Scan for the cell matching the given text and deliver its [X, Y] coordinate at center. 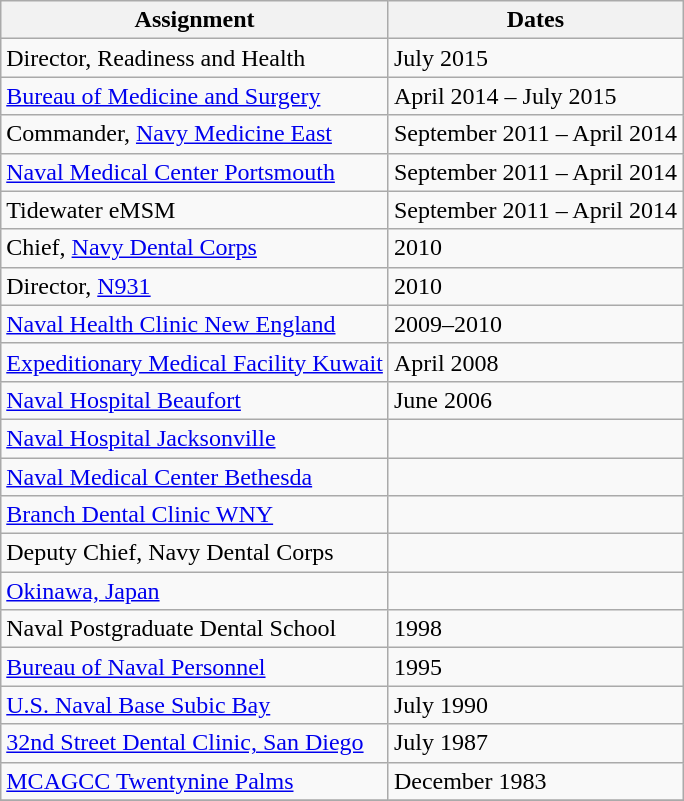
MCAGCC Twentynine Palms [195, 781]
July 2015 [535, 58]
Okinawa, Japan [195, 591]
Naval Health Clinic New England [195, 324]
Deputy Chief, Navy Dental Corps [195, 553]
2009–2010 [535, 324]
Assignment [195, 20]
Naval Postgraduate Dental School [195, 629]
July 1987 [535, 743]
July 1990 [535, 705]
Director, N931 [195, 286]
U.S. Naval Base Subic Bay [195, 705]
Expeditionary Medical Facility Kuwait [195, 362]
Dates [535, 20]
Naval Hospital Beaufort [195, 400]
Commander, Navy Medicine East [195, 134]
Naval Hospital Jacksonville [195, 438]
Tidewater eMSM [195, 210]
April 2008 [535, 362]
Director, Readiness and Health [195, 58]
Bureau of Naval Personnel [195, 667]
1995 [535, 667]
1998 [535, 629]
Naval Medical Center Bethesda [195, 477]
April 2014 – July 2015 [535, 96]
Naval Medical Center Portsmouth [195, 172]
Bureau of Medicine and Surgery [195, 96]
December 1983 [535, 781]
June 2006 [535, 400]
32nd Street Dental Clinic, San Diego [195, 743]
Branch Dental Clinic WNY [195, 515]
Chief, Navy Dental Corps [195, 248]
